Output the [x, y] coordinate of the center of the cell containing the given text.  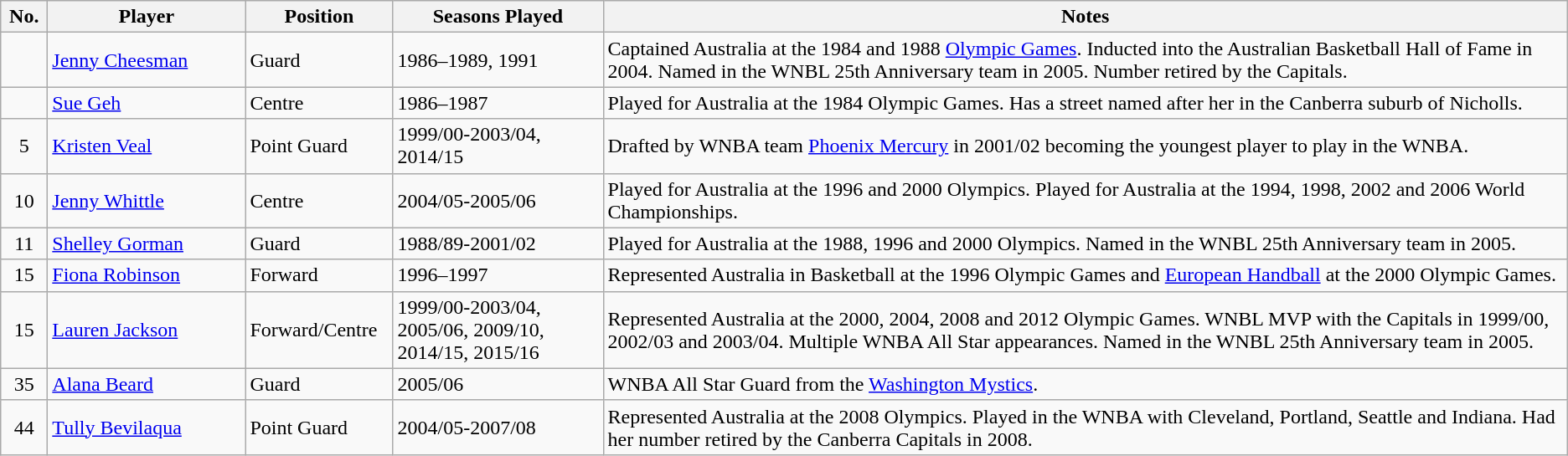
2004/05-2005/06 [498, 201]
Player [147, 17]
5 [24, 146]
Kristen Veal [147, 146]
Sue Geh [147, 103]
35 [24, 384]
1996–1997 [498, 275]
WNBA All Star Guard from the Washington Mystics. [1086, 384]
Played for Australia at the 1988, 1996 and 2000 Olympics. Named in the WNBL 25th Anniversary team in 2005. [1086, 243]
Lauren Jackson [147, 330]
1999/00-2003/04, 2005/06, 2009/10, 2014/15, 2015/16 [498, 330]
Forward [319, 275]
Jenny Cheesman [147, 60]
2005/06 [498, 384]
Drafted by WNBA team Phoenix Mercury in 2001/02 becoming the youngest player to play in the WNBA. [1086, 146]
11 [24, 243]
1986–1989, 1991 [498, 60]
Played for Australia at the 1984 Olympic Games. Has a street named after her in the Canberra suburb of Nicholls. [1086, 103]
10 [24, 201]
Represented Australia in Basketball at the 1996 Olympic Games and European Handball at the 2000 Olympic Games. [1086, 275]
Shelley Gorman [147, 243]
Position [319, 17]
Played for Australia at the 1996 and 2000 Olympics. Played for Australia at the 1994, 1998, 2002 and 2006 World Championships. [1086, 201]
1999/00-2003/04, 2014/15 [498, 146]
Notes [1086, 17]
2004/05-2007/08 [498, 427]
44 [24, 427]
1986–1987 [498, 103]
Tully Bevilaqua [147, 427]
Forward/Centre [319, 330]
Alana Beard [147, 384]
Fiona Robinson [147, 275]
Seasons Played [498, 17]
Jenny Whittle [147, 201]
No. [24, 17]
1988/89-2001/02 [498, 243]
